Provide the (x, y) coordinate of the cell's center where the given text is located.  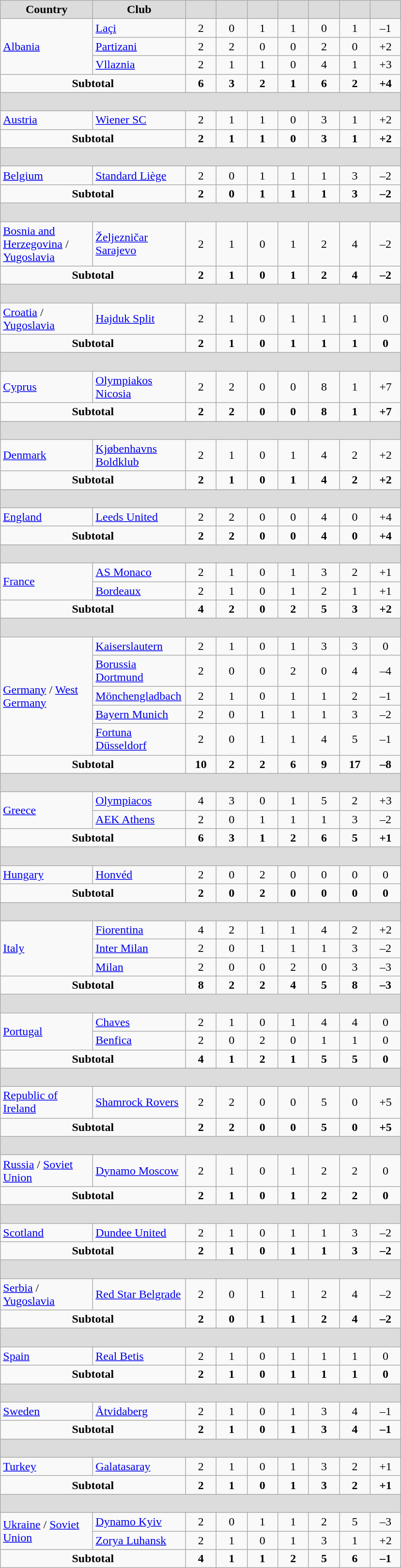
17 (355, 764)
Galatasaray (139, 1466)
Belgium (46, 175)
10 (201, 764)
Borussia Dortmund (139, 671)
9 (324, 764)
Chaves (139, 1022)
Russia / Soviet Union (46, 1170)
Fortuna Düsseldorf (139, 739)
Club (139, 10)
Olympiakos Nicosia (139, 387)
Albania (46, 46)
Mönchengladbach (139, 696)
England (46, 517)
Real Betis (139, 1356)
Dundee United (139, 1233)
AEK Athens (139, 819)
Partizani (139, 46)
Serbia / Yugoslavia (46, 1294)
Zorya Luhansk (139, 1540)
Red Star Belgrade (139, 1294)
Denmark (46, 455)
Scotland (46, 1233)
Republic of Ireland (46, 1102)
Vllaznia (139, 65)
Portugal (46, 1031)
Milan (139, 967)
Sweden (46, 1411)
Austria (46, 120)
Wiener SC (139, 120)
Germany / West Germany (46, 696)
Laçi (139, 28)
–4 (386, 671)
Croatia / Yugoslavia (46, 318)
Leeds United (139, 517)
Cyprus (46, 387)
Bayern Munich (139, 714)
–8 (386, 764)
Željezničar Sarajevo (139, 244)
Ukraine / Soviet Union (46, 1531)
Standard Liège (139, 175)
Honvéd (139, 874)
Hajduk Split (139, 318)
Hungary (46, 874)
Fiorentina (139, 930)
Shamrock Rovers (139, 1102)
Country (46, 10)
Dynamo Moscow (139, 1170)
Dynamo Kyiv (139, 1522)
Turkey (46, 1466)
Kaiserslautern (139, 646)
Åtvidaberg (139, 1411)
Bosnia and Herzegovina / Yugoslavia (46, 244)
France (46, 581)
Spain (46, 1356)
AS Monaco (139, 572)
Inter Milan (139, 949)
Greece (46, 810)
Bordeaux (139, 591)
Benfica (139, 1040)
Italy (46, 949)
Kjøbenhavns Boldklub (139, 455)
Olympiacos (139, 801)
